Determine the (x, y) coordinate at the center of the cell enclosing the given text.  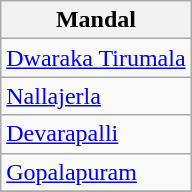
Gopalapuram (96, 172)
Dwaraka Tirumala (96, 58)
Mandal (96, 20)
Devarapalli (96, 134)
Nallajerla (96, 96)
